Return the (X, Y) coordinate for the center point of the cell that contains the specified text.  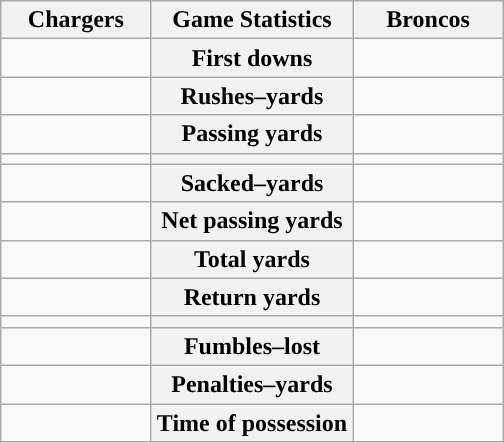
Return yards (252, 297)
Broncos (428, 20)
Passing yards (252, 134)
Sacked–yards (252, 183)
Game Statistics (252, 20)
Chargers (76, 20)
Time of possession (252, 423)
Penalties–yards (252, 384)
Rushes–yards (252, 96)
Fumbles–lost (252, 346)
Net passing yards (252, 221)
Total yards (252, 259)
First downs (252, 58)
